Return the (x, y) coordinate for the center point of the cell that contains the specified text.  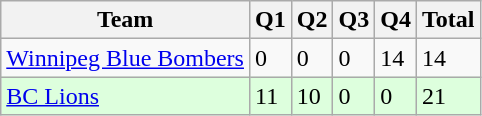
Team (126, 20)
BC Lions (126, 96)
11 (270, 96)
Q1 (270, 20)
Winnipeg Blue Bombers (126, 58)
Q3 (354, 20)
Q4 (396, 20)
Q2 (312, 20)
Total (448, 20)
21 (448, 96)
10 (312, 96)
